Find where the given text appears and provide that cell's center as (X, Y) coordinate. 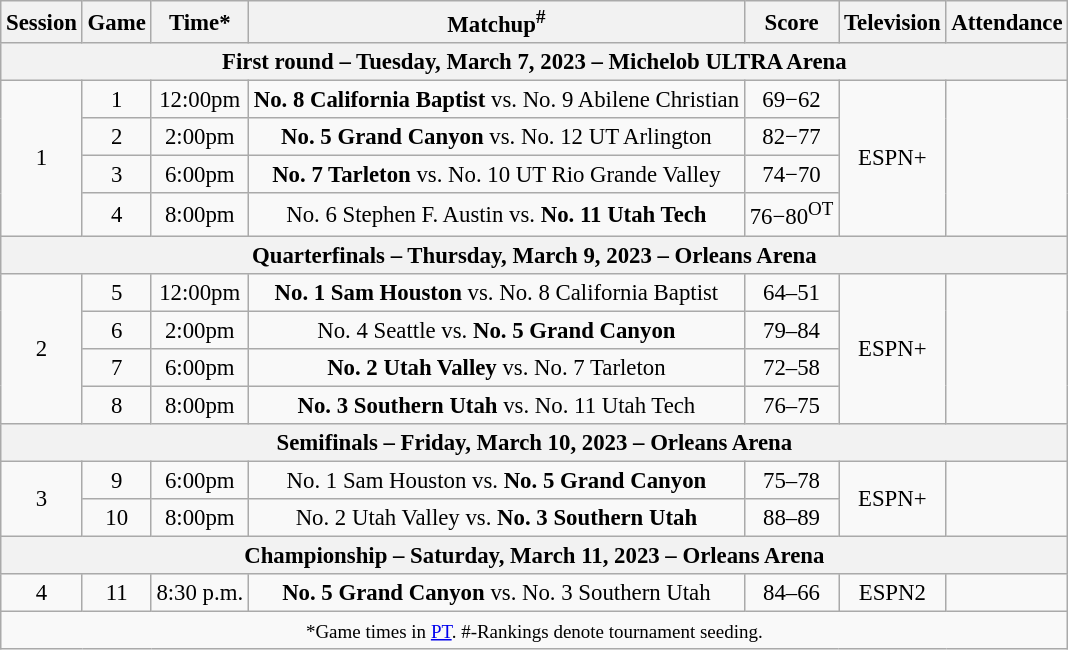
Attendance (1007, 22)
No. 4 Seattle vs. No. 5 Grand Canyon (496, 330)
No. 5 Grand Canyon vs. No. 12 UT Arlington (496, 137)
82−77 (791, 137)
No. 8 California Baptist vs. No. 9 Abilene Christian (496, 100)
*Game times in PT. #-Rankings denote tournament seeding. (534, 631)
64–51 (791, 292)
76−80OT (791, 215)
No. 2 Utah Valley vs. No. 3 Southern Utah (496, 518)
9 (116, 480)
8:30 p.m. (200, 593)
Game (116, 22)
Session (42, 22)
88–89 (791, 518)
No. 1 Sam Houston vs. No. 5 Grand Canyon (496, 480)
8 (116, 405)
No. 6 Stephen F. Austin vs. No. 11 Utah Tech (496, 215)
Championship – Saturday, March 11, 2023 – Orleans Arena (534, 555)
74−70 (791, 175)
10 (116, 518)
No. 5 Grand Canyon vs. No. 3 Southern Utah (496, 593)
72–58 (791, 367)
ESPN2 (892, 593)
Semifinals – Friday, March 10, 2023 – Orleans Arena (534, 443)
11 (116, 593)
69−62 (791, 100)
75–78 (791, 480)
No. 2 Utah Valley vs. No. 7 Tarleton (496, 367)
76–75 (791, 405)
84–66 (791, 593)
5 (116, 292)
No. 3 Southern Utah vs. No. 11 Utah Tech (496, 405)
No. 1 Sam Houston vs. No. 8 California Baptist (496, 292)
Television (892, 22)
Quarterfinals – Thursday, March 9, 2023 – Orleans Arena (534, 255)
7 (116, 367)
79–84 (791, 330)
No. 7 Tarleton vs. No. 10 UT Rio Grande Valley (496, 175)
Time* (200, 22)
Score (791, 22)
First round – Tuesday, March 7, 2023 – Michelob ULTRA Arena (534, 62)
6 (116, 330)
Matchup# (496, 22)
